Determine the [x, y] coordinate at the center of the cell enclosing the given text.  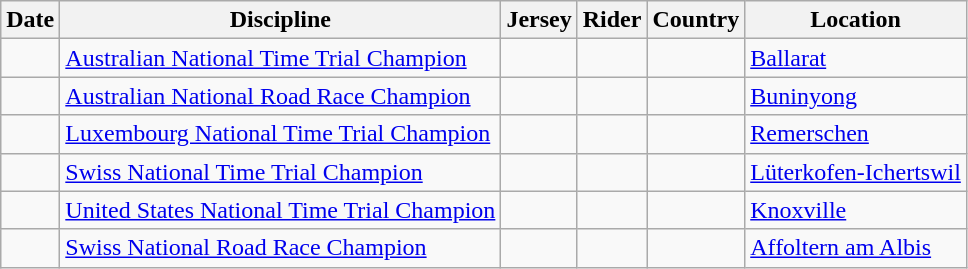
Australian National Road Race Champion [280, 96]
Luxembourg National Time Trial Champion [280, 134]
Australian National Time Trial Champion [280, 58]
Date [30, 20]
United States National Time Trial Champion [280, 210]
Location [856, 20]
Ballarat [856, 58]
Country [696, 20]
Lüterkofen-Ichertswil [856, 172]
Rider [612, 20]
Discipline [280, 20]
Remerschen [856, 134]
Jersey [539, 20]
Swiss National Road Race Champion [280, 248]
Affoltern am Albis [856, 248]
Swiss National Time Trial Champion [280, 172]
Knoxville [856, 210]
Buninyong [856, 96]
